Extract the (X, Y) coordinate from the center of the cell holding the provided text.  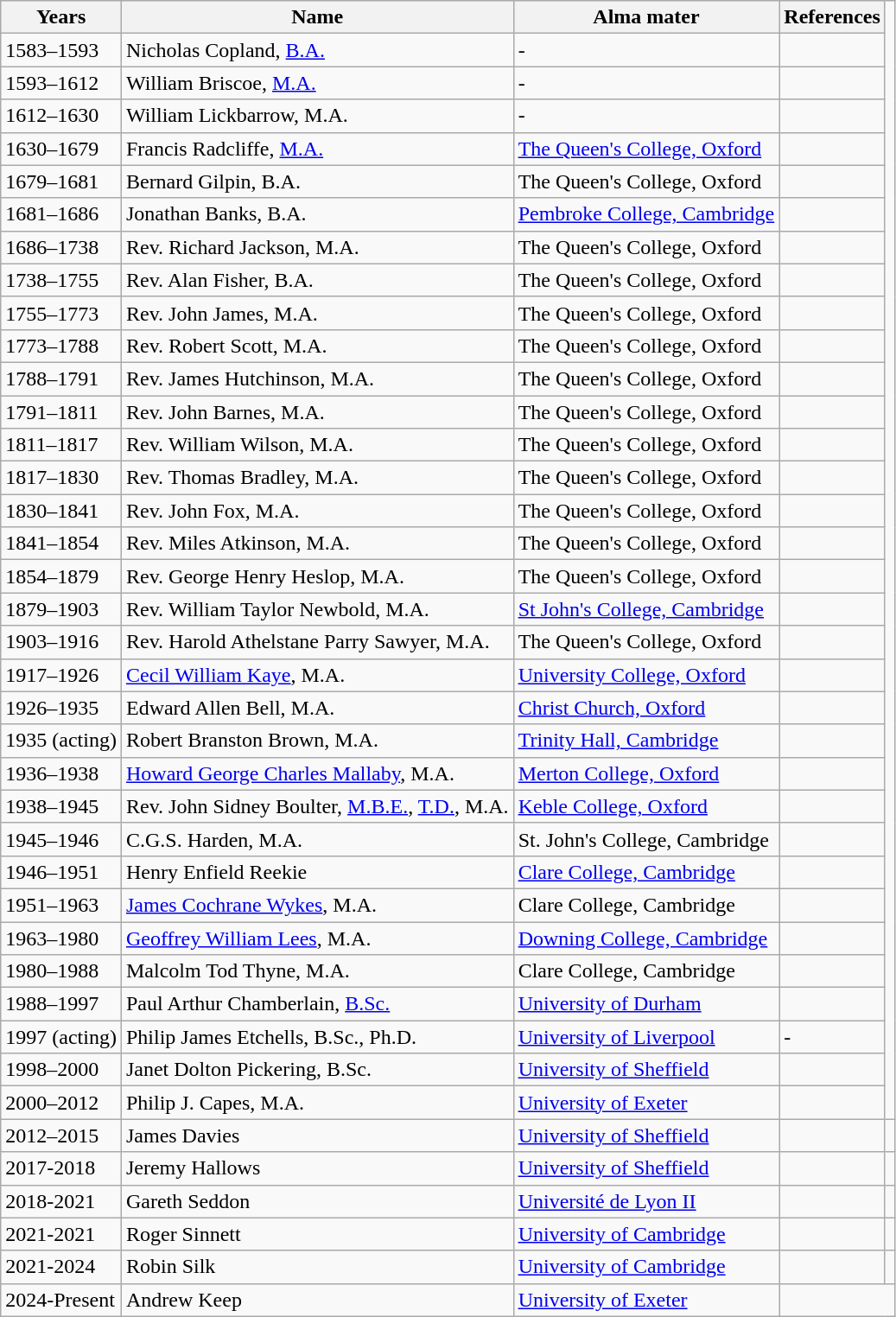
1917–1926 (61, 675)
1679–1681 (61, 181)
Years (61, 17)
2017-2018 (61, 1168)
1935 (acting) (61, 741)
1936–1938 (61, 773)
1830–1841 (61, 511)
1593–1612 (61, 83)
Rev. Miles Atkinson, M.A. (317, 544)
1980–1988 (61, 971)
St. John's College, Cambridge (646, 839)
2018-2021 (61, 1201)
1946–1951 (61, 872)
University of Durham (646, 1004)
William Briscoe, M.A. (317, 83)
Rev. John Barnes, M.A. (317, 412)
1951–1963 (61, 905)
Edward Allen Bell, M.A. (317, 708)
1755–1773 (61, 313)
St John's College, Cambridge (646, 609)
Name (317, 17)
Rev. Harold Athelstane Parry Sawyer, M.A. (317, 642)
1788–1791 (61, 379)
James Cochrane Wykes, M.A. (317, 905)
1681–1686 (61, 214)
Trinity Hall, Cambridge (646, 741)
2024-Present (61, 1300)
Howard George Charles Mallaby, M.A. (317, 773)
1854–1879 (61, 576)
1583–1593 (61, 50)
1686–1738 (61, 247)
Rev. Richard Jackson, M.A. (317, 247)
Philip J. Capes, M.A. (317, 1103)
Francis Radcliffe, M.A. (317, 149)
Geoffrey William Lees, M.A. (317, 938)
Robin Silk (317, 1267)
1938–1945 (61, 806)
1630–1679 (61, 149)
Rev. Thomas Bradley, M.A. (317, 478)
References (833, 17)
Rev. John Sidney Boulter, M.B.E., T.D., M.A. (317, 806)
Robert Branston Brown, M.A. (317, 741)
C.G.S. Harden, M.A. (317, 839)
1903–1916 (61, 642)
1791–1811 (61, 412)
Bernard Gilpin, B.A. (317, 181)
1963–1980 (61, 938)
Université de Lyon II (646, 1201)
1773–1788 (61, 346)
William Lickbarrow, M.A. (317, 116)
2021-2021 (61, 1234)
University College, Oxford (646, 675)
James Davies (317, 1136)
1988–1997 (61, 1004)
1926–1935 (61, 708)
Jeremy Hallows (317, 1168)
Rev. William Wilson, M.A. (317, 445)
Rev. William Taylor Newbold, M.A. (317, 609)
Christ Church, Oxford (646, 708)
Alma mater (646, 17)
1811–1817 (61, 445)
Gareth Seddon (317, 1201)
University of Liverpool (646, 1037)
2021-2024 (61, 1267)
Roger Sinnett (317, 1234)
Merton College, Oxford (646, 773)
Keble College, Oxford (646, 806)
Pembroke College, Cambridge (646, 214)
Rev. Alan Fisher, B.A. (317, 280)
Andrew Keep (317, 1300)
2012–2015 (61, 1136)
Philip James Etchells, B.Sc., Ph.D. (317, 1037)
1817–1830 (61, 478)
1879–1903 (61, 609)
Malcolm Tod Thyne, M.A. (317, 971)
1998–2000 (61, 1070)
1945–1946 (61, 839)
Jonathan Banks, B.A. (317, 214)
Rev. James Hutchinson, M.A. (317, 379)
1738–1755 (61, 280)
2000–2012 (61, 1103)
Downing College, Cambridge (646, 938)
Henry Enfield Reekie (317, 872)
Rev. Robert Scott, M.A. (317, 346)
1841–1854 (61, 544)
Rev. George Henry Heslop, M.A. (317, 576)
Paul Arthur Chamberlain, B.Sc. (317, 1004)
Nicholas Copland, B.A. (317, 50)
Rev. John Fox, M.A. (317, 511)
1612–1630 (61, 116)
Janet Dolton Pickering, B.Sc. (317, 1070)
1997 (acting) (61, 1037)
Cecil William Kaye, M.A. (317, 675)
Rev. John James, M.A. (317, 313)
